Scan for the cell matching the given text and deliver its (x, y) coordinate at center. 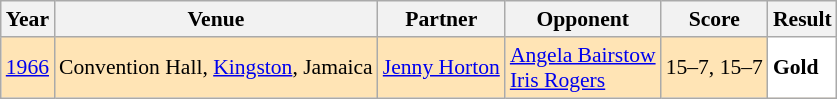
Partner (442, 19)
15–7, 15–7 (714, 68)
Opponent (583, 19)
Score (714, 19)
Convention Hall, Kingston, Jamaica (216, 68)
Jenny Horton (442, 68)
Venue (216, 19)
Angela Bairstow Iris Rogers (583, 68)
Gold (802, 68)
Result (802, 19)
1966 (28, 68)
Year (28, 19)
